Detect which cell encompasses the target text, then output its (X, Y) center coordinate. 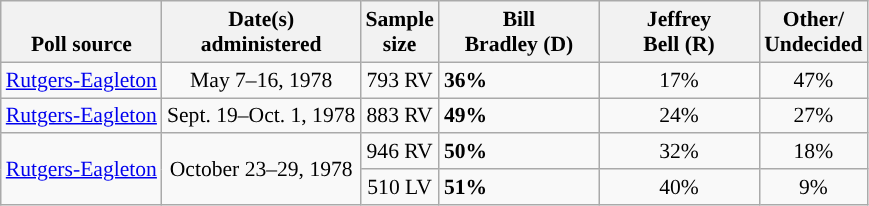
BillBradley (D) (519, 32)
24% (679, 116)
Poll source (82, 32)
Date(s)administered (261, 32)
51% (519, 187)
32% (679, 152)
793 RV (399, 80)
Other/Undecided (813, 32)
883 RV (399, 116)
Samplesize (399, 32)
17% (679, 80)
47% (813, 80)
27% (813, 116)
JeffreyBell (R) (679, 32)
40% (679, 187)
49% (519, 116)
50% (519, 152)
Sept. 19–Oct. 1, 1978 (261, 116)
October 23–29, 1978 (261, 170)
9% (813, 187)
18% (813, 152)
510 LV (399, 187)
May 7–16, 1978 (261, 80)
946 RV (399, 152)
36% (519, 80)
